From the cell containing the given text, extract its center point as (x, y) coordinate. 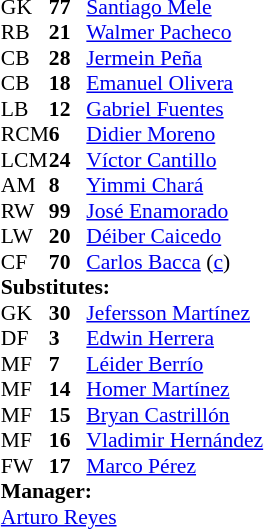
30 (68, 313)
70 (68, 262)
8 (68, 185)
DF (25, 339)
3 (68, 339)
17 (68, 466)
LW (25, 237)
Jefersson Martínez (174, 313)
24 (68, 160)
21 (68, 33)
Carlos Bacca (c) (174, 262)
7 (68, 364)
Víctor Cantillo (174, 160)
CF (25, 262)
José Enamorado (174, 211)
Bryan Castrillón (174, 415)
28 (68, 58)
20 (68, 237)
RCM (25, 135)
Walmer Pacheco (174, 33)
LB (25, 109)
Substitutes: (132, 287)
99 (68, 211)
Vladimir Hernández (174, 441)
15 (68, 415)
Léider Berrío (174, 364)
14 (68, 389)
Homer Martínez (174, 389)
Déiber Caicedo (174, 237)
Gabriel Fuentes (174, 109)
Yimmi Chará (174, 185)
AM (25, 185)
RB (25, 33)
Marco Pérez (174, 466)
18 (68, 83)
RW (25, 211)
Didier Moreno (174, 135)
LCM (25, 160)
Emanuel Olivera (174, 83)
Manager: (132, 491)
Edwin Herrera (174, 339)
FW (25, 466)
6 (68, 135)
GK (25, 313)
16 (68, 441)
12 (68, 109)
Jermein Peña (174, 58)
